Search for the cell housing the specified text and yield its [X, Y] center coordinate. 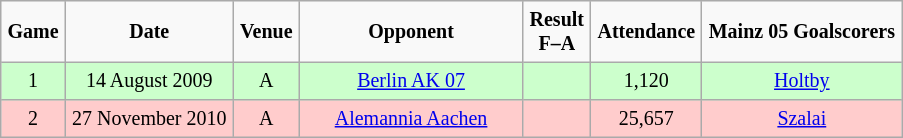
Szalai [802, 119]
25,657 [646, 119]
Venue [266, 32]
1 [34, 81]
1,120 [646, 81]
ResultF–A [557, 32]
Game [34, 32]
27 November 2010 [149, 119]
14 August 2009 [149, 81]
Mainz 05 Goalscorers [802, 32]
Berlin AK 07 [411, 81]
2 [34, 119]
Opponent [411, 32]
Date [149, 32]
Alemannia Aachen [411, 119]
Attendance [646, 32]
Holtby [802, 81]
